Return (x, y) of the center of cell containing provided text 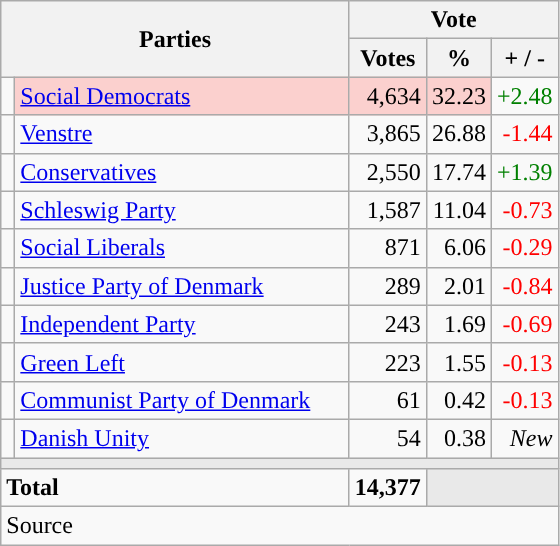
Source (280, 526)
Venstre (182, 134)
2.01 (458, 286)
Justice Party of Denmark (182, 286)
-0.84 (524, 286)
1,587 (388, 210)
0.42 (458, 400)
+ / - (524, 58)
61 (388, 400)
4,634 (388, 96)
-1.44 (524, 134)
Vote (454, 20)
Social Liberals (182, 248)
1.55 (458, 362)
289 (388, 286)
6.06 (458, 248)
0.38 (458, 438)
% (458, 58)
+2.48 (524, 96)
Danish Unity (182, 438)
-0.73 (524, 210)
Conservatives (182, 172)
243 (388, 324)
+1.39 (524, 172)
11.04 (458, 210)
3,865 (388, 134)
54 (388, 438)
Schleswig Party (182, 210)
2,550 (388, 172)
17.74 (458, 172)
32.23 (458, 96)
-0.69 (524, 324)
14,377 (388, 488)
26.88 (458, 134)
-0.29 (524, 248)
871 (388, 248)
223 (388, 362)
Social Democrats (182, 96)
Green Left (182, 362)
Parties (176, 39)
Votes (388, 58)
1.69 (458, 324)
Total (176, 488)
Independent Party (182, 324)
Communist Party of Denmark (182, 400)
New (524, 438)
